From the cell containing the given text, extract its center point as (X, Y) coordinate. 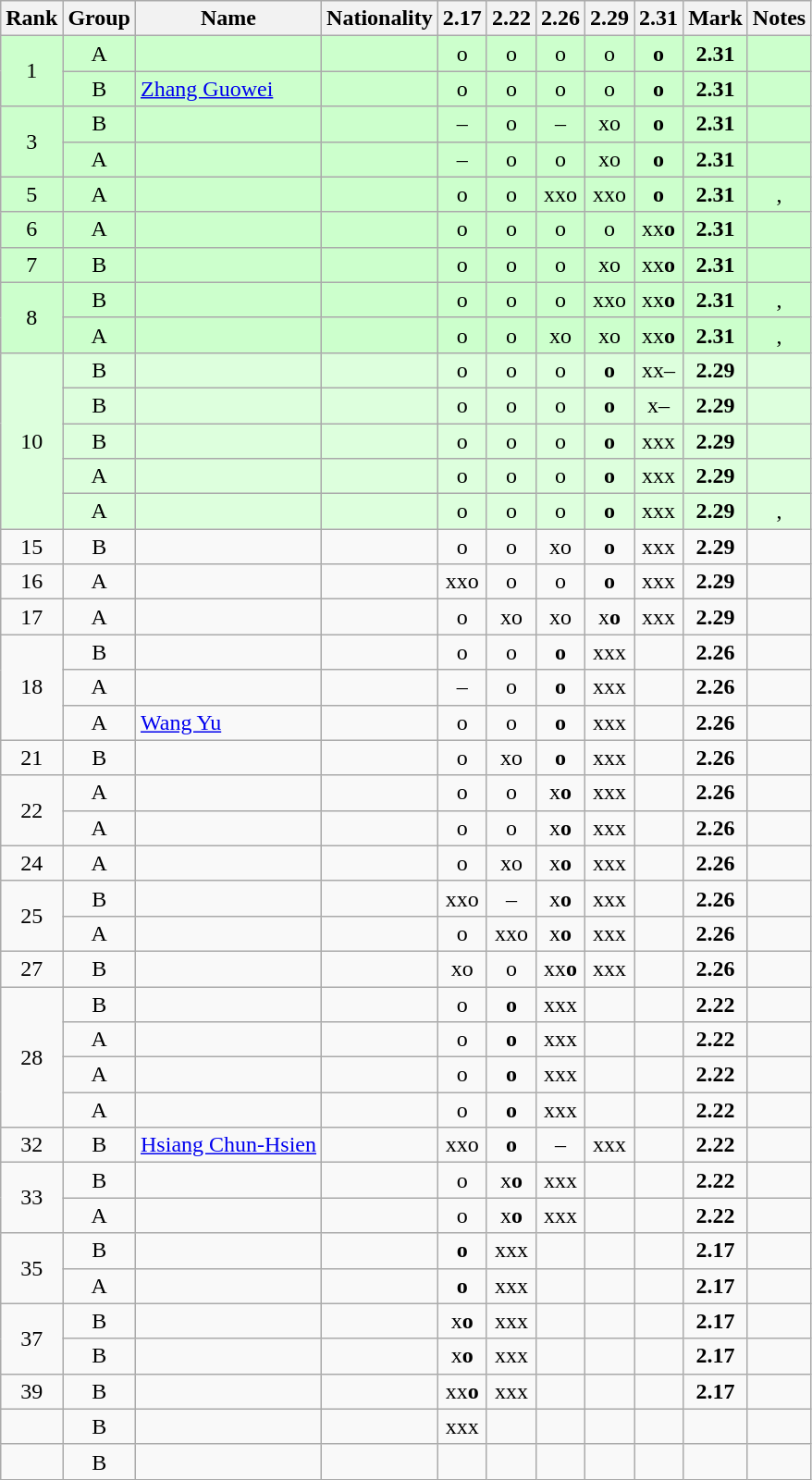
28 (31, 1056)
7 (31, 265)
15 (31, 547)
Group (100, 18)
Rank (31, 18)
x– (658, 405)
25 (31, 916)
21 (31, 758)
Nationality (380, 18)
10 (31, 440)
6 (31, 229)
24 (31, 863)
27 (31, 968)
xx– (658, 370)
Notes (779, 18)
Name (229, 18)
8 (31, 317)
35 (31, 1268)
39 (31, 1391)
3 (31, 142)
18 (31, 687)
Hsiang Chun-Hsien (229, 1145)
1 (31, 71)
33 (31, 1198)
Zhang Guowei (229, 89)
Wang Yu (229, 722)
37 (31, 1338)
16 (31, 582)
22 (31, 810)
32 (31, 1145)
5 (31, 194)
17 (31, 617)
Mark (716, 18)
